Locate the cell with the specified text and output its [x, y] center coordinate. 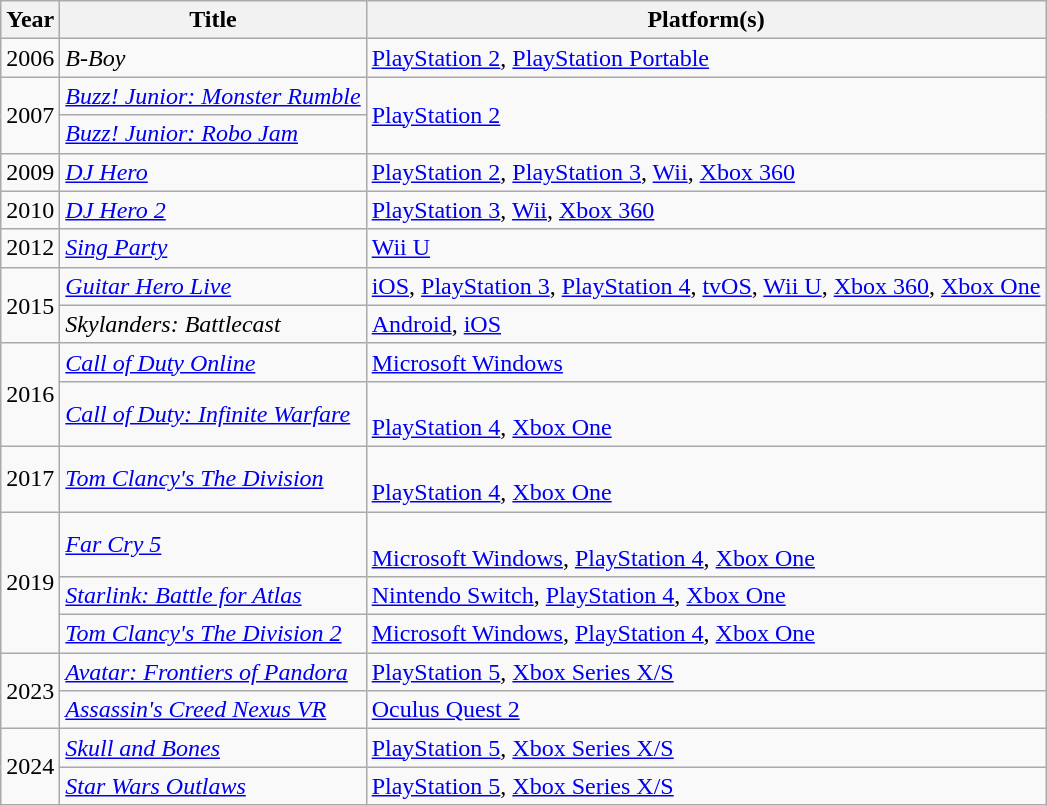
PlayStation 3, Wii, Xbox 360 [706, 210]
2007 [30, 115]
PlayStation 2, PlayStation Portable [706, 58]
2017 [30, 478]
Platform(s) [706, 20]
B-Boy [213, 58]
Skull and Bones [213, 748]
Tom Clancy's The Division [213, 478]
2016 [30, 394]
Avatar: Frontiers of Pandora [213, 672]
2023 [30, 691]
Skylanders: Battlecast [213, 324]
PlayStation 2, PlayStation 3, Wii, Xbox 360 [706, 172]
Year [30, 20]
Android, iOS [706, 324]
Assassin's Creed Nexus VR [213, 710]
2009 [30, 172]
iOS, PlayStation 3, PlayStation 4, tvOS, Wii U, Xbox 360, Xbox One [706, 286]
Buzz! Junior: Monster Rumble [213, 96]
DJ Hero 2 [213, 210]
2012 [30, 248]
2019 [30, 582]
Buzz! Junior: Robo Jam [213, 134]
Call of Duty: Infinite Warfare [213, 414]
Star Wars Outlaws [213, 786]
Call of Duty Online [213, 362]
PlayStation 2 [706, 115]
Tom Clancy's The Division 2 [213, 634]
Guitar Hero Live [213, 286]
DJ Hero [213, 172]
Sing Party [213, 248]
Microsoft Windows [706, 362]
2010 [30, 210]
2024 [30, 767]
2006 [30, 58]
Nintendo Switch, PlayStation 4, Xbox One [706, 596]
Title [213, 20]
Starlink: Battle for Atlas [213, 596]
Far Cry 5 [213, 544]
Wii U [706, 248]
2015 [30, 305]
Oculus Quest 2 [706, 710]
